Extract the (x, y) coordinate from the center of the cell holding the provided text.  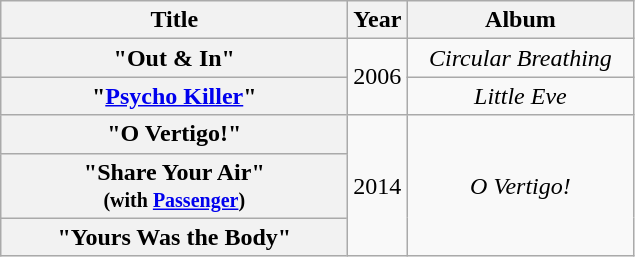
O Vertigo! (520, 186)
"Share Your Air"(with Passenger) (174, 186)
"Yours Was the Body" (174, 237)
2006 (378, 77)
"O Vertigo!" (174, 134)
Title (174, 20)
Album (520, 20)
Year (378, 20)
"Psycho Killer" (174, 96)
2014 (378, 186)
Little Eve (520, 96)
"Out & In" (174, 58)
Circular Breathing (520, 58)
